Pinpoint the cell where the given text exists, returning its (X, Y) midpoint coordinate. 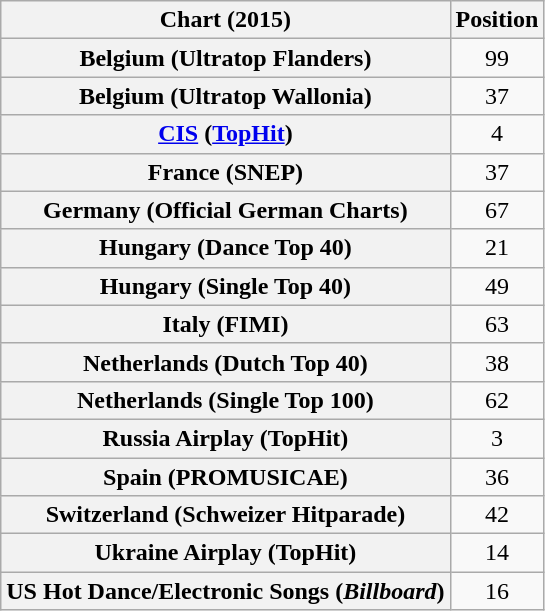
21 (497, 248)
Hungary (Dance Top 40) (226, 248)
49 (497, 286)
99 (497, 58)
Ukraine Airplay (TopHit) (226, 553)
Switzerland (Schweizer Hitparade) (226, 515)
63 (497, 324)
14 (497, 553)
Chart (2015) (226, 20)
Netherlands (Single Top 100) (226, 400)
Spain (PROMUSICAE) (226, 477)
Belgium (Ultratop Flanders) (226, 58)
3 (497, 438)
France (SNEP) (226, 172)
Position (497, 20)
CIS (TopHit) (226, 134)
Germany (Official German Charts) (226, 210)
36 (497, 477)
38 (497, 362)
Belgium (Ultratop Wallonia) (226, 96)
Italy (FIMI) (226, 324)
Netherlands (Dutch Top 40) (226, 362)
Hungary (Single Top 40) (226, 286)
4 (497, 134)
67 (497, 210)
16 (497, 591)
Russia Airplay (TopHit) (226, 438)
62 (497, 400)
42 (497, 515)
US Hot Dance/Electronic Songs (Billboard) (226, 591)
